Find where the given text appears and provide that cell's center as (x, y) coordinate. 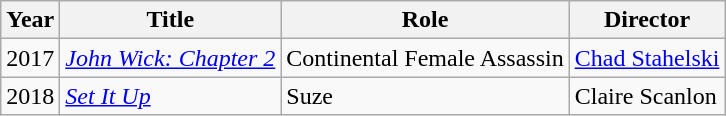
Claire Scanlon (647, 96)
2018 (30, 96)
2017 (30, 58)
Director (647, 20)
Chad Stahelski (647, 58)
Set It Up (170, 96)
Title (170, 20)
Year (30, 20)
John Wick: Chapter 2 (170, 58)
Continental Female Assassin (425, 58)
Suze (425, 96)
Role (425, 20)
